Find where the given text appears and provide that cell's center as [X, Y] coordinate. 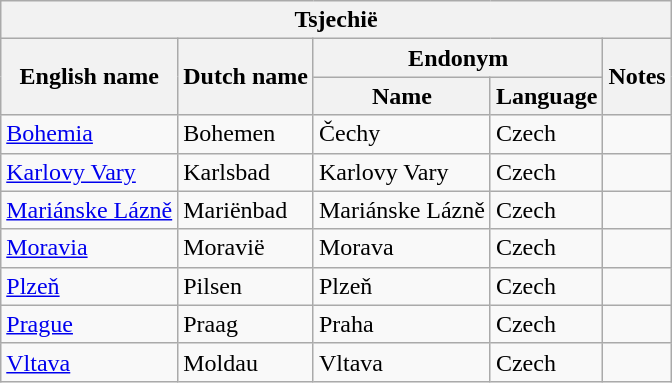
Mariënbad [246, 210]
Prague [90, 324]
Name [402, 96]
Endonym [458, 58]
Karlsbad [246, 172]
English name [90, 77]
Dutch name [246, 77]
Bohemia [90, 134]
Čechy [402, 134]
Tsjechië [336, 20]
Moldau [246, 362]
Bohemen [246, 134]
Notes [637, 77]
Praha [402, 324]
Moravië [246, 248]
Morava [402, 248]
Moravia [90, 248]
Pilsen [246, 286]
Language [546, 96]
Praag [246, 324]
